Capture the cell that displays the provided text and extract its (X, Y) central coordinate. 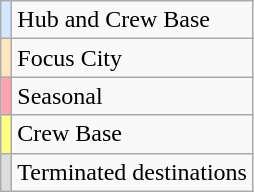
Focus City (132, 58)
Hub and Crew Base (132, 20)
Terminated destinations (132, 172)
Crew Base (132, 134)
Seasonal (132, 96)
